Identify which cell holds the provided text, then report its (X, Y) central coordinate. 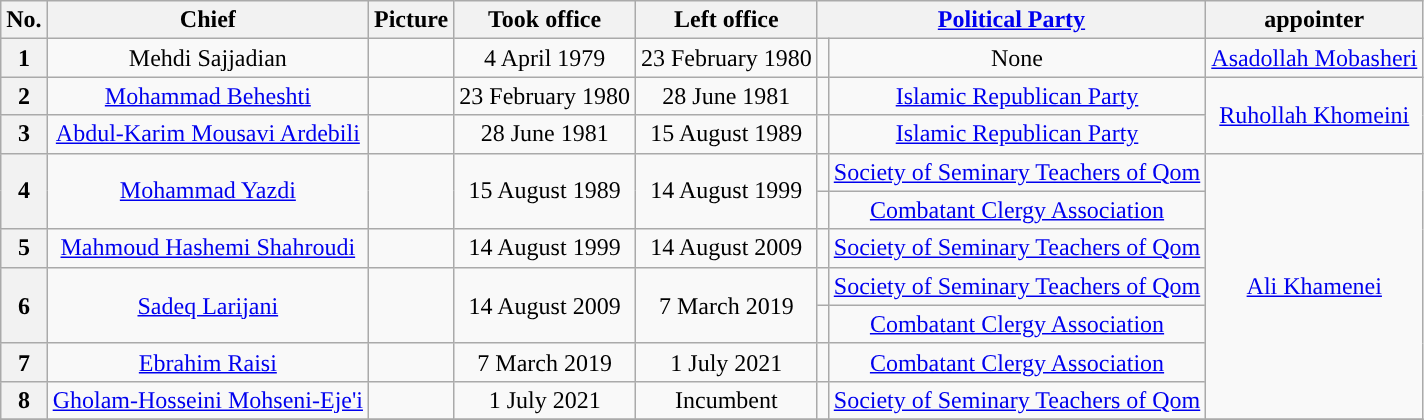
None (1017, 58)
Left office (726, 20)
Mohammad Yazdi (208, 191)
4 (24, 191)
1 (24, 58)
4 April 1979 (545, 58)
Gholam-Hosseini Mohseni-Eje'i (208, 400)
Mahmoud Hashemi Shahroudi (208, 248)
appointer (1314, 20)
Sadeq Larijani (208, 305)
Ali Khamenei (1314, 286)
Incumbent (726, 400)
Mohammad Beheshti (208, 96)
3 (24, 134)
Mehdi Sajjadian (208, 58)
Took office (545, 20)
Abdul-Karim Mousavi Ardebili (208, 134)
6 (24, 305)
Ruhollah Khomeini (1314, 115)
Chief (208, 20)
Political Party (1012, 20)
5 (24, 248)
Asadollah Mobasheri (1314, 58)
No. (24, 20)
8 (24, 400)
2 (24, 96)
Ebrahim Raisi (208, 362)
7 (24, 362)
Picture (412, 20)
